Capture the cell that displays the provided text and extract its [X, Y] central coordinate. 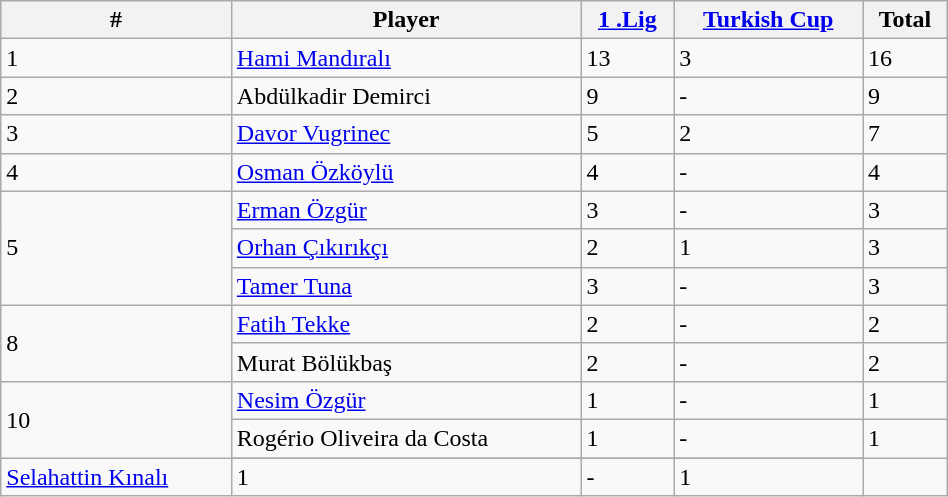
Abdülkadir Demirci [406, 96]
13 [628, 58]
1 .Lig [628, 20]
Davor Vugrinec [406, 134]
10 [116, 419]
Orhan Çıkırıkçı [406, 248]
7 [906, 134]
Nesim Özgür [406, 400]
Erman Özgür [406, 210]
Osman Özköylü [406, 172]
Murat Bölükbaş [406, 362]
Rogério Oliveira da Costa [406, 438]
Selahattin Kınalı [116, 477]
Hami Mandıralı [406, 58]
Tamer Tuna [406, 286]
8 [116, 343]
Total [906, 20]
16 [906, 58]
Player [406, 20]
# [116, 20]
Turkish Cup [768, 20]
Fatih Tekke [406, 324]
